Identify which cell holds the provided text, then report its (x, y) central coordinate. 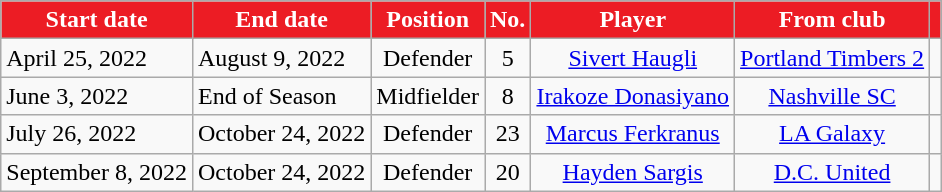
D.C. United (832, 172)
8 (507, 96)
No. (507, 20)
July 26, 2022 (97, 134)
23 (507, 134)
Position (428, 20)
September 8, 2022 (97, 172)
June 3, 2022 (97, 96)
Midfielder (428, 96)
Marcus Ferkranus (633, 134)
End date (281, 20)
Start date (97, 20)
August 9, 2022 (281, 58)
Irakoze Donasiyano (633, 96)
20 (507, 172)
LA Galaxy (832, 134)
Nashville SC (832, 96)
5 (507, 58)
April 25, 2022 (97, 58)
Sivert Haugli (633, 58)
Portland Timbers 2 (832, 58)
From club (832, 20)
Player (633, 20)
End of Season (281, 96)
Hayden Sargis (633, 172)
